Determine the [x, y] coordinate at the center of the cell enclosing the given text.  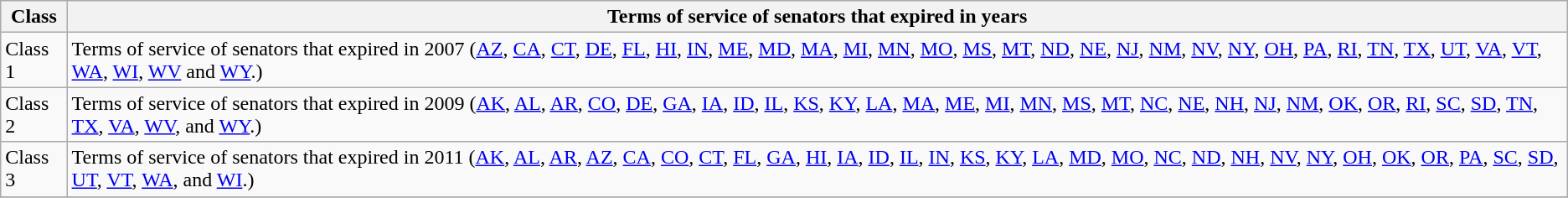
Class 1 [34, 60]
Terms of service of senators that expired in years [818, 17]
Class [34, 17]
Class 3 [34, 169]
Class 2 [34, 114]
